Identify which cell holds the provided text, then report its (x, y) central coordinate. 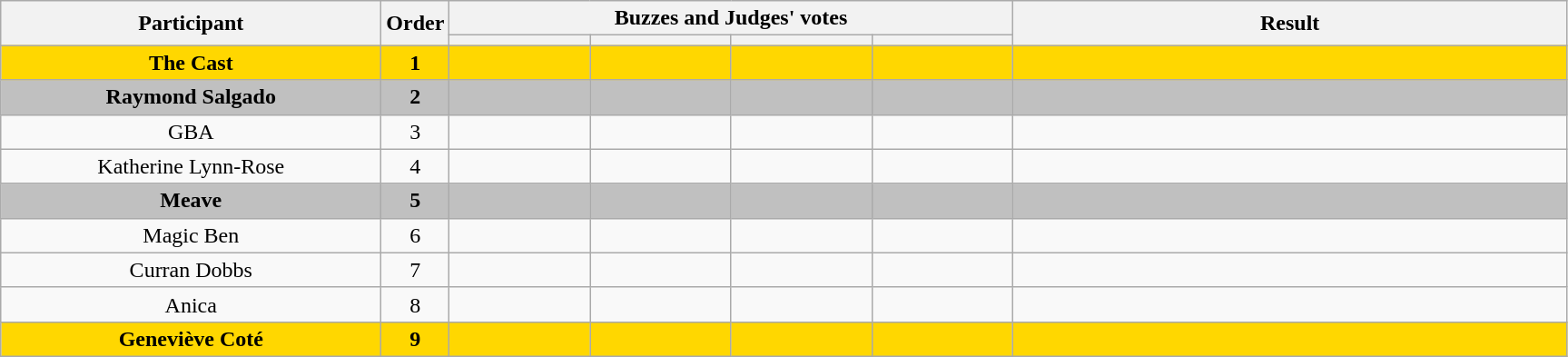
The Cast (191, 63)
9 (416, 339)
3 (416, 132)
Raymond Salgado (191, 97)
Order (416, 24)
Result (1289, 24)
Curran Dobbs (191, 270)
Magic Ben (191, 235)
Katherine Lynn-Rose (191, 166)
Anica (191, 304)
Meave (191, 201)
GBA (191, 132)
6 (416, 235)
1 (416, 63)
Participant (191, 24)
4 (416, 166)
Buzzes and Judges' votes (731, 18)
Geneviève Coté (191, 339)
5 (416, 201)
8 (416, 304)
2 (416, 97)
7 (416, 270)
